Return [X, Y] of the center of cell containing provided text 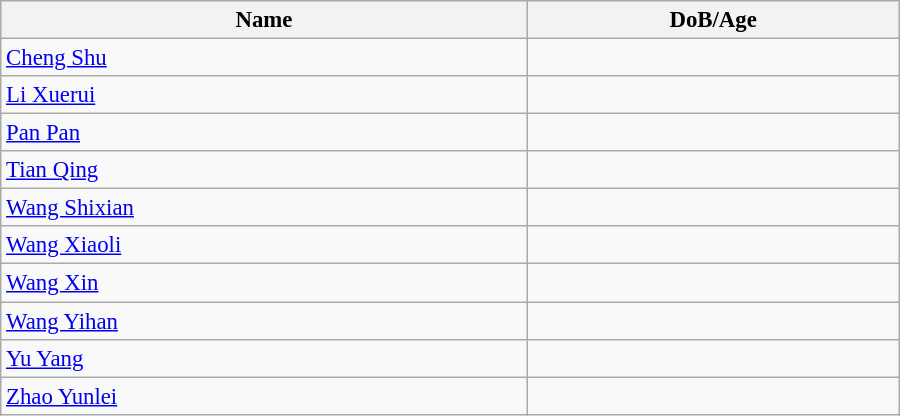
DoB/Age [713, 20]
Name [264, 20]
Tian Qing [264, 170]
Zhao Yunlei [264, 396]
Pan Pan [264, 133]
Wang Xiaoli [264, 245]
Wang Xin [264, 283]
Yu Yang [264, 358]
Wang Yihan [264, 321]
Wang Shixian [264, 208]
Li Xuerui [264, 95]
Cheng Shu [264, 58]
